Locate the cell with the specified text and output its (x, y) center coordinate. 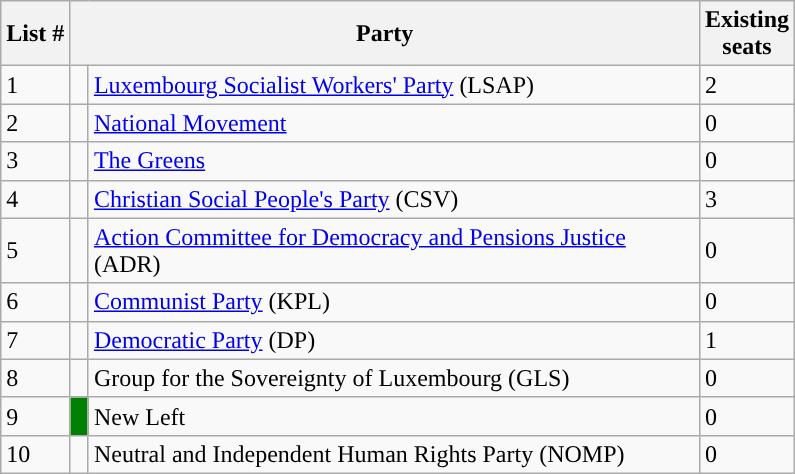
Christian Social People's Party (CSV) (394, 199)
Neutral and Independent Human Rights Party (NOMP) (394, 454)
Action Committee for Democracy and Pensions Justice (ADR) (394, 250)
The Greens (394, 161)
10 (36, 454)
5 (36, 250)
7 (36, 340)
8 (36, 378)
6 (36, 302)
New Left (394, 416)
Communist Party (KPL) (394, 302)
Party (385, 34)
Luxembourg Socialist Workers' Party (LSAP) (394, 85)
List # (36, 34)
Group for the Sovereignty of Luxembourg (GLS) (394, 378)
4 (36, 199)
National Movement (394, 123)
Existing seats (746, 34)
9 (36, 416)
Democratic Party (DP) (394, 340)
